Determine the [x, y] coordinate at the center of the cell enclosing the given text.  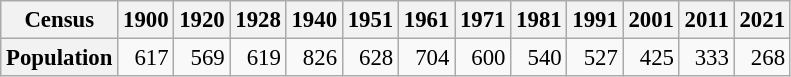
333 [706, 58]
1991 [595, 20]
540 [539, 58]
569 [202, 58]
826 [314, 58]
2001 [651, 20]
1940 [314, 20]
425 [651, 58]
1971 [483, 20]
1900 [146, 20]
Census [60, 20]
600 [483, 58]
2011 [706, 20]
1928 [258, 20]
Population [60, 58]
527 [595, 58]
704 [426, 58]
2021 [762, 20]
628 [370, 58]
1981 [539, 20]
1951 [370, 20]
268 [762, 58]
619 [258, 58]
1920 [202, 20]
1961 [426, 20]
617 [146, 58]
